Search for the cell housing the specified text and yield its [x, y] center coordinate. 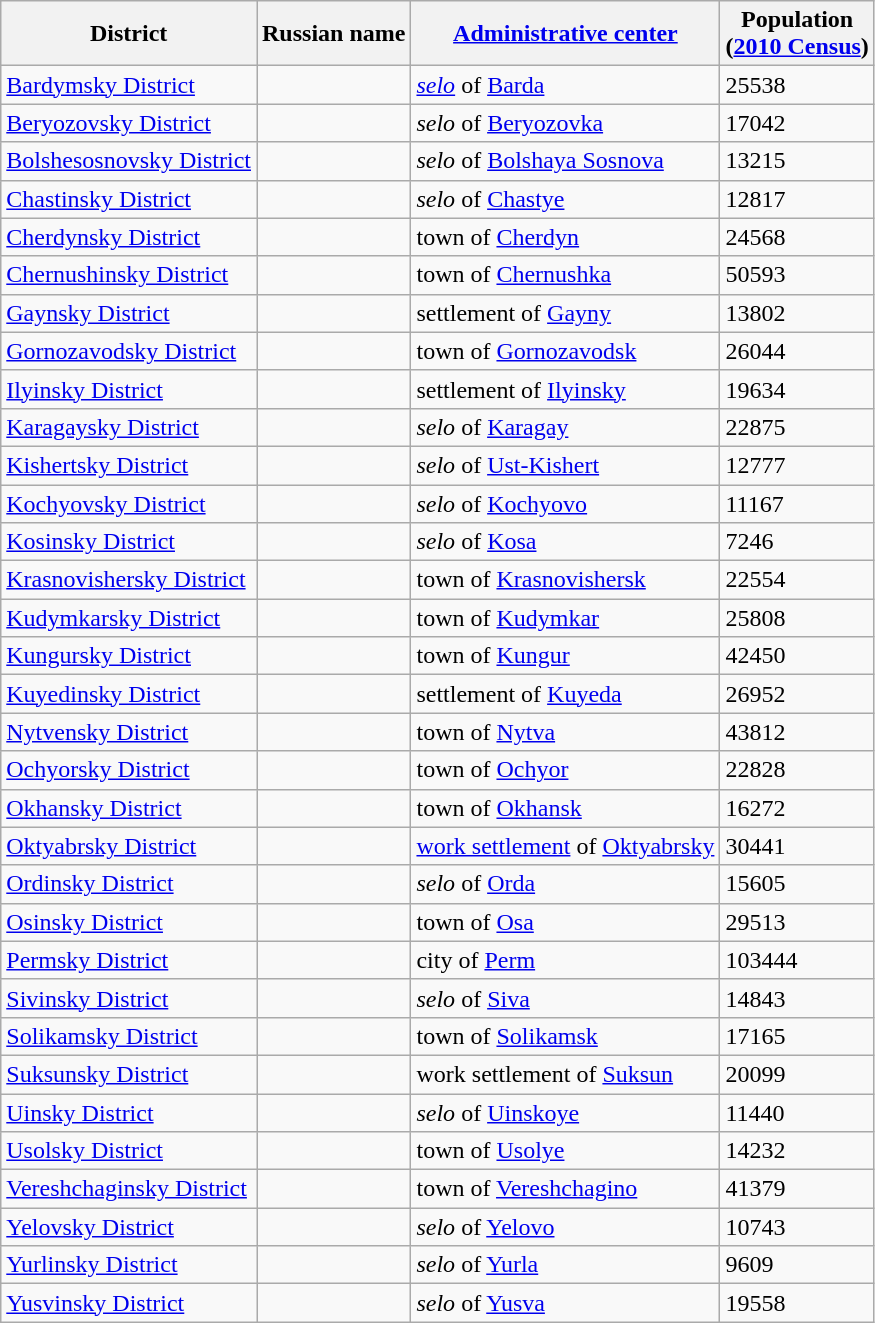
Chernushinsky District [129, 275]
Kosinsky District [129, 542]
town of Osa [566, 922]
District [129, 34]
Yusvinsky District [129, 1303]
Karagaysky District [129, 427]
22875 [797, 427]
24568 [797, 237]
11167 [797, 503]
town of Nytva [566, 732]
12777 [797, 465]
19634 [797, 389]
Solikamsky District [129, 1036]
Kungursky District [129, 656]
22554 [797, 580]
13802 [797, 313]
selo of Yelovo [566, 1227]
Chastinsky District [129, 199]
10743 [797, 1227]
town of Krasnovishersk [566, 580]
Kuyedinsky District [129, 694]
Sivinsky District [129, 998]
Krasnovishersky District [129, 580]
town of Vereshchagino [566, 1189]
town of Kudymkar [566, 618]
13215 [797, 161]
Bardymsky District [129, 85]
town of Kungur [566, 656]
selo of Yurla [566, 1265]
Yelovsky District [129, 1227]
work settlement of Oktyabrsky [566, 846]
selo of Uinskoye [566, 1113]
Nytvensky District [129, 732]
42450 [797, 656]
Kochyovsky District [129, 503]
selo of Beryozovka [566, 123]
103444 [797, 960]
Okhansky District [129, 808]
Administrative center [566, 34]
Russian name [333, 34]
Usolsky District [129, 1151]
city of Perm [566, 960]
selo of Siva [566, 998]
12817 [797, 199]
22828 [797, 770]
selo of Barda [566, 85]
43812 [797, 732]
Suksunsky District [129, 1074]
26952 [797, 694]
14843 [797, 998]
11440 [797, 1113]
29513 [797, 922]
26044 [797, 351]
Bolshesosnovsky District [129, 161]
15605 [797, 884]
selo of Ust-Kishert [566, 465]
Gornozavodsky District [129, 351]
Beryozovsky District [129, 123]
17165 [797, 1036]
Ilyinsky District [129, 389]
14232 [797, 1151]
Ochyorsky District [129, 770]
41379 [797, 1189]
19558 [797, 1303]
selo of Bolshaya Sosnova [566, 161]
settlement of Kuyeda [566, 694]
30441 [797, 846]
town of Ochyor [566, 770]
25538 [797, 85]
Ordinsky District [129, 884]
Yurlinsky District [129, 1265]
settlement of Gayny [566, 313]
town of Gornozavodsk [566, 351]
Kishertsky District [129, 465]
selo of Kochyovo [566, 503]
selo of Kosa [566, 542]
9609 [797, 1265]
Population(2010 Census) [797, 34]
Osinsky District [129, 922]
town of Cherdyn [566, 237]
Vereshchaginsky District [129, 1189]
Cherdynsky District [129, 237]
town of Okhansk [566, 808]
Uinsky District [129, 1113]
20099 [797, 1074]
7246 [797, 542]
17042 [797, 123]
Oktyabrsky District [129, 846]
town of Usolye [566, 1151]
town of Chernushka [566, 275]
Gaynsky District [129, 313]
selo of Yusva [566, 1303]
work settlement of Suksun [566, 1074]
selo of Orda [566, 884]
16272 [797, 808]
settlement of Ilyinsky [566, 389]
50593 [797, 275]
selo of Chastye [566, 199]
Kudymkarsky District [129, 618]
town of Solikamsk [566, 1036]
selo of Karagay [566, 427]
Permsky District [129, 960]
25808 [797, 618]
